Find where the given text appears and provide that cell's center as [X, Y] coordinate. 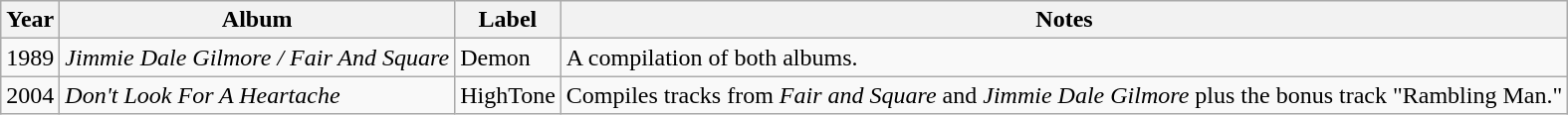
Jimmie Dale Gilmore / Fair And Square [257, 57]
Album [257, 20]
Don't Look For A Heartache [257, 95]
Label [508, 20]
1989 [30, 57]
HighTone [508, 95]
Demon [508, 57]
Compiles tracks from Fair and Square and Jimmie Dale Gilmore plus the bonus track "Rambling Man." [1063, 95]
A compilation of both albums. [1063, 57]
2004 [30, 95]
Notes [1063, 20]
Year [30, 20]
